Search for the cell housing the specified text and yield its [X, Y] center coordinate. 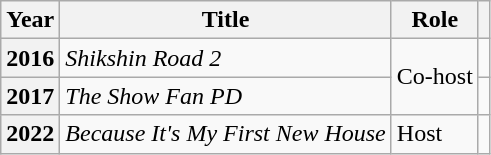
2016 [30, 58]
Year [30, 20]
Host [434, 134]
2017 [30, 96]
Role [434, 20]
2022 [30, 134]
Because It's My First New House [226, 134]
Title [226, 20]
Shikshin Road 2 [226, 58]
The Show Fan PD [226, 96]
Co-host [434, 77]
